From the cell containing the given text, extract its center point as (X, Y) coordinate. 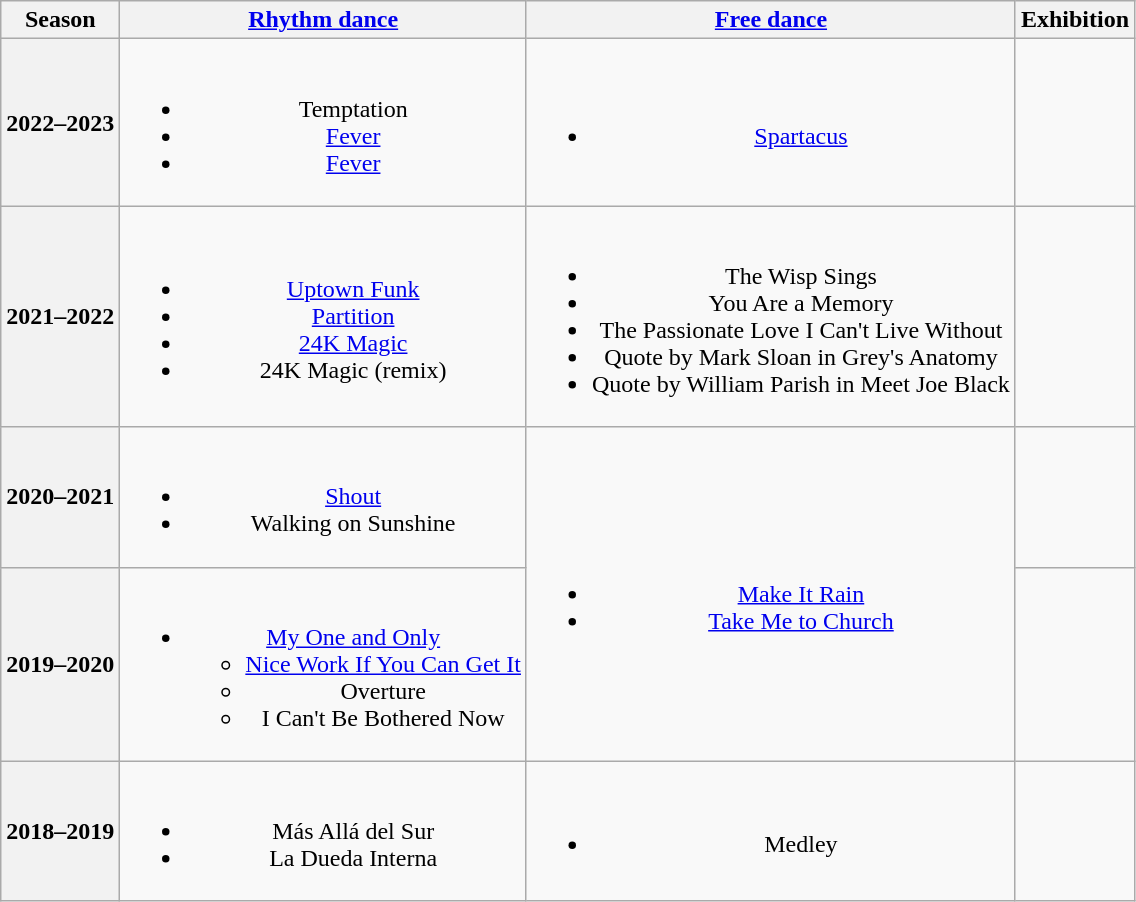
Free dance (770, 20)
My One and OnlyNice Work If You Can Get ItOvertureI Can't Be Bothered Now (324, 664)
Shout Walking on Sunshine (324, 497)
2021–2022 (60, 316)
2018–2019 (60, 831)
2022–2023 (60, 122)
Medley (770, 831)
Temptation Fever Fever (324, 122)
2020–2021 (60, 497)
Más Allá del SurLa Dueda Interna (324, 831)
Uptown Funk Partition 24K Magic 24K Magic (remix) (324, 316)
Season (60, 20)
Spartacus (770, 122)
2019–2020 (60, 664)
Rhythm dance (324, 20)
Exhibition (1074, 20)
Make It Rain Take Me to Church (770, 594)
